Return the [x, y] coordinate for the center point of the cell that contains the specified text.  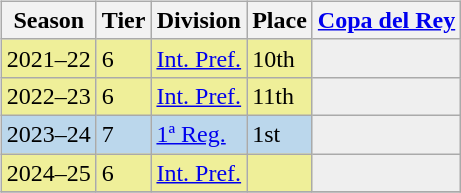
7 [124, 134]
2022–23 [48, 96]
Place [280, 20]
Copa del Rey [386, 20]
2023–24 [48, 134]
1ª Reg. [199, 134]
Division [199, 20]
11th [280, 96]
2021–22 [48, 58]
Tier [124, 20]
2024–25 [48, 173]
1st [280, 134]
Season [48, 20]
10th [280, 58]
